Detect which cell encompasses the target text, then output its [X, Y] center coordinate. 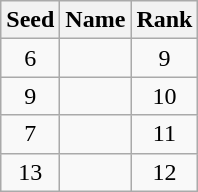
Seed [30, 20]
10 [164, 96]
Rank [164, 20]
6 [30, 58]
Name [96, 20]
13 [30, 172]
12 [164, 172]
11 [164, 134]
7 [30, 134]
